Identify which cell holds the provided text, then report its [x, y] central coordinate. 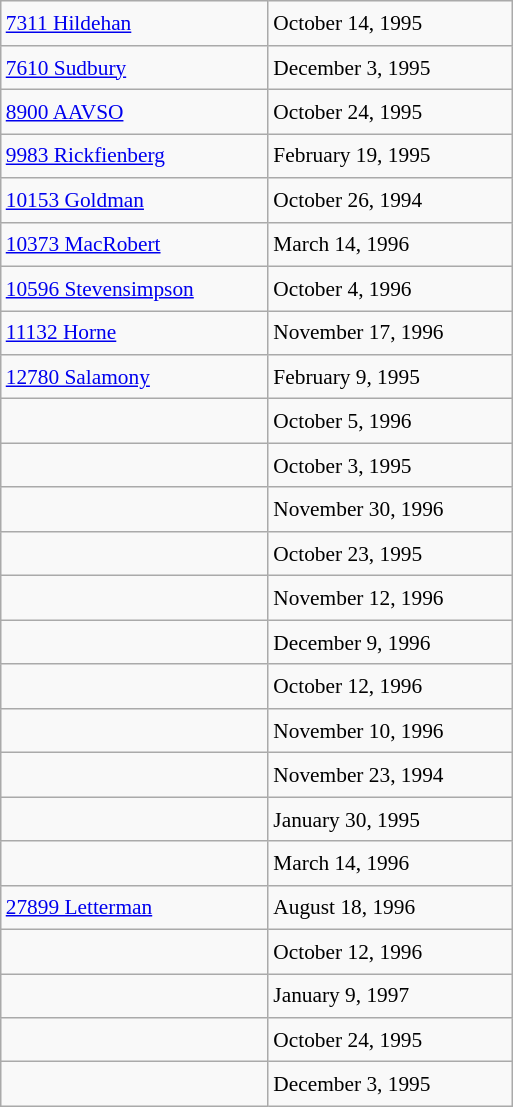
10153 Goldman [135, 200]
November 10, 1996 [390, 730]
7311 Hildehan [135, 23]
9983 Rickfienberg [135, 156]
8900 AAVSO [135, 112]
10596 Stevensimpson [135, 288]
January 9, 1997 [390, 996]
7610 Sudbury [135, 67]
November 17, 1996 [390, 333]
27899 Letterman [135, 907]
August 18, 1996 [390, 907]
November 30, 1996 [390, 509]
December 9, 1996 [390, 642]
October 14, 1995 [390, 23]
10373 MacRobert [135, 244]
October 4, 1996 [390, 288]
October 23, 1995 [390, 554]
October 5, 1996 [390, 421]
October 3, 1995 [390, 465]
12780 Salamony [135, 377]
November 23, 1994 [390, 775]
November 12, 1996 [390, 598]
January 30, 1995 [390, 819]
February 19, 1995 [390, 156]
October 26, 1994 [390, 200]
February 9, 1995 [390, 377]
11132 Horne [135, 333]
